Detect which cell encompasses the target text, then output its [x, y] center coordinate. 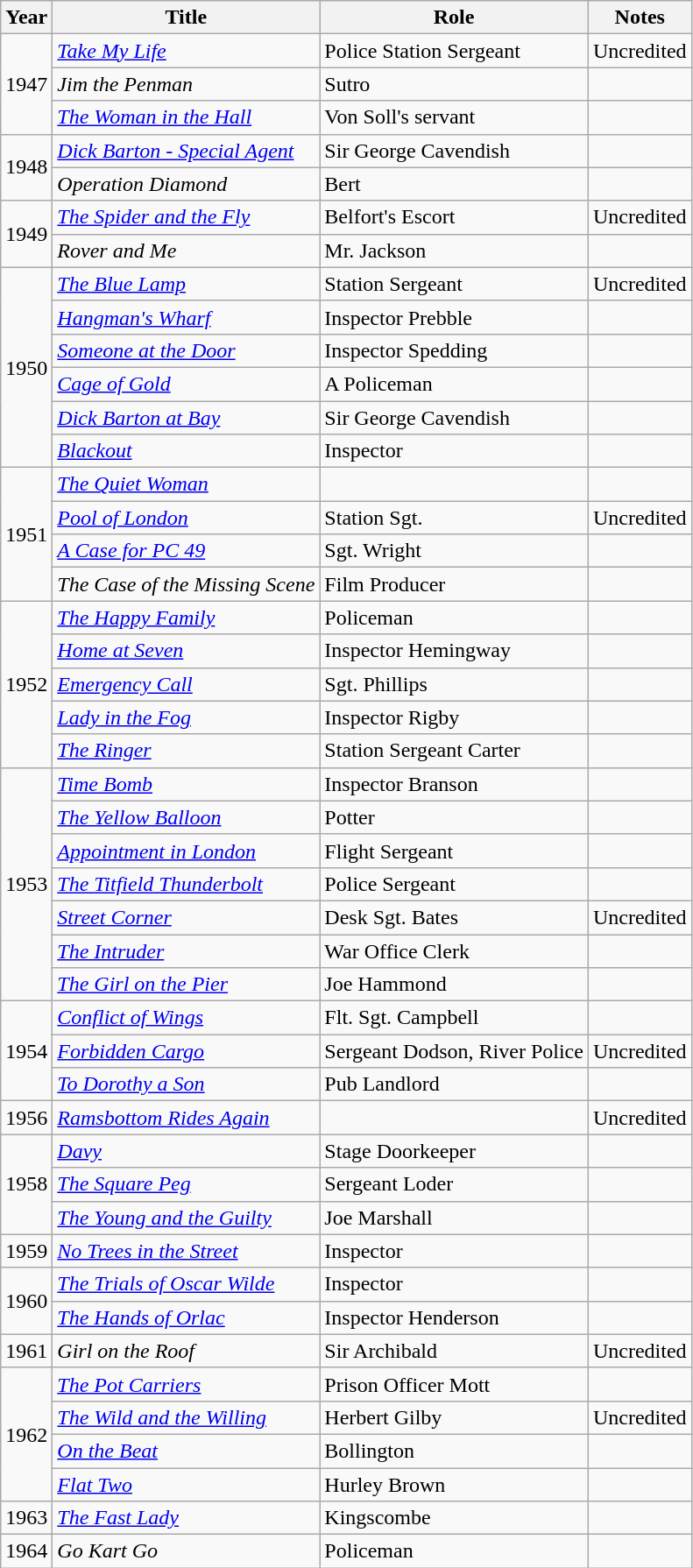
Sergeant Dodson, River Police [454, 1051]
Mr. Jackson [454, 251]
Herbert Gilby [454, 1417]
Von Soll's servant [454, 117]
Sgt. Wright [454, 551]
Home at Seven [186, 651]
Inspector Hemingway [454, 651]
Film Producer [454, 584]
The Spider and the Fly [186, 217]
Jim the Penman [186, 84]
1962 [26, 1434]
The Happy Family [186, 618]
Emergency Call [186, 684]
Dick Barton at Bay [186, 418]
Hangman's Wharf [186, 317]
Go Kart Go [186, 1551]
Bollington [454, 1451]
Sergeant Loder [454, 1184]
Operation Diamond [186, 184]
The Pot Carriers [186, 1384]
The Case of the Missing Scene [186, 584]
The Wild and the Willing [186, 1417]
1956 [26, 1118]
The Fast Lady [186, 1518]
Inspector Branson [454, 784]
Cage of Gold [186, 384]
Station Sergeant Carter [454, 751]
Dick Barton - Special Agent [186, 151]
Flight Sergeant [454, 851]
The Girl on the Pier [186, 985]
Belfort's Escort [454, 217]
Inspector Prebble [454, 317]
Flat Two [186, 1485]
Girl on the Roof [186, 1351]
The Square Peg [186, 1184]
Joe Marshall [454, 1218]
1959 [26, 1251]
Rover and Me [186, 251]
1951 [26, 534]
Prison Officer Mott [454, 1384]
The Quiet Woman [186, 484]
Kingscombe [454, 1518]
Role [454, 18]
No Trees in the Street [186, 1251]
Ramsbottom Rides Again [186, 1118]
1953 [26, 884]
The Woman in the Hall [186, 117]
Forbidden Cargo [186, 1051]
Notes [640, 18]
1948 [26, 167]
The Trials of Oscar Wilde [186, 1284]
Sir Archibald [454, 1351]
1950 [26, 367]
The Intruder [186, 950]
Inspector Rigby [454, 717]
Stage Doorkeeper [454, 1151]
On the Beat [186, 1451]
1949 [26, 234]
Conflict of Wings [186, 1018]
Hurley Brown [454, 1485]
1952 [26, 684]
Desk Sgt. Bates [454, 917]
Pool of London [186, 518]
Lady in the Fog [186, 717]
Station Sgt. [454, 518]
1961 [26, 1351]
War Office Clerk [454, 950]
Sutro [454, 84]
Joe Hammond [454, 985]
1963 [26, 1518]
Davy [186, 1151]
Take My Life [186, 51]
The Young and the Guilty [186, 1218]
Station Sergeant [454, 284]
Pub Landlord [454, 1084]
Bert [454, 184]
Year [26, 18]
Police Station Sergeant [454, 51]
Title [186, 18]
Police Sergeant [454, 884]
The Yellow Balloon [186, 817]
1958 [26, 1184]
To Dorothy a Son [186, 1084]
Someone at the Door [186, 350]
1954 [26, 1051]
Time Bomb [186, 784]
The Ringer [186, 751]
Street Corner [186, 917]
The Titfield Thunderbolt [186, 884]
A Case for PC 49 [186, 551]
Flt. Sgt. Campbell [454, 1018]
Appointment in London [186, 851]
Blackout [186, 451]
Inspector Spedding [454, 350]
A Policeman [454, 384]
Sgt. Phillips [454, 684]
Potter [454, 817]
Inspector Henderson [454, 1317]
The Blue Lamp [186, 284]
The Hands of Orlac [186, 1317]
1964 [26, 1551]
1960 [26, 1301]
1947 [26, 84]
